For the text-containing cell, return its midpoint in [X, Y] coordinate format. 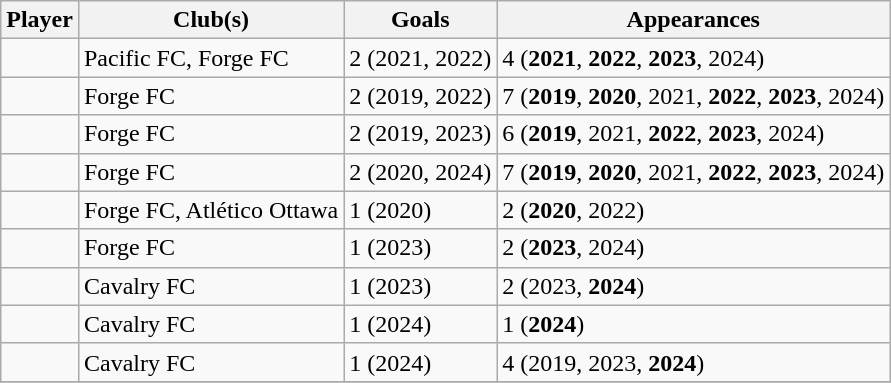
2 (2020, 2022) [694, 210]
2 (2020, 2024) [420, 172]
4 (2019, 2023, 2024) [694, 362]
Pacific FC, Forge FC [210, 58]
6 (2019, 2021, 2022, 2023, 2024) [694, 134]
Player [40, 20]
4 (2021, 2022, 2023, 2024) [694, 58]
Club(s) [210, 20]
2 (2021, 2022) [420, 58]
2 (2019, 2023) [420, 134]
Goals [420, 20]
1 (2020) [420, 210]
Appearances [694, 20]
2 (2019, 2022) [420, 96]
Forge FC, Atlético Ottawa [210, 210]
